Return (x, y) of the center of cell containing provided text 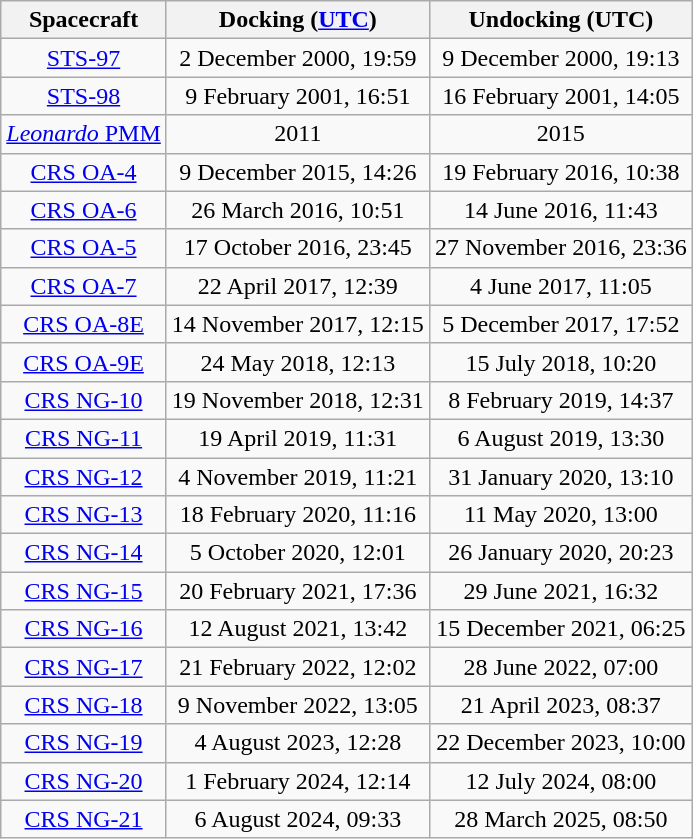
4 November 2019, 11:21 (298, 477)
15 December 2021, 06:25 (560, 629)
5 October 2020, 12:01 (298, 553)
21 April 2023, 08:37 (560, 705)
9 December 2000, 19:13 (560, 58)
9 November 2022, 13:05 (298, 705)
CRS OA-7 (84, 286)
16 February 2001, 14:05 (560, 96)
18 February 2020, 11:16 (298, 515)
CRS NG-14 (84, 553)
28 March 2025, 08:50 (560, 819)
9 February 2001, 16:51 (298, 96)
CRS OA-4 (84, 172)
CRS OA-8E (84, 324)
14 June 2016, 11:43 (560, 210)
2011 (298, 134)
14 November 2017, 12:15 (298, 324)
6 August 2024, 09:33 (298, 819)
12 August 2021, 13:42 (298, 629)
31 January 2020, 13:10 (560, 477)
6 August 2019, 13:30 (560, 438)
Spacecraft (84, 20)
20 February 2021, 17:36 (298, 591)
29 June 2021, 16:32 (560, 591)
24 May 2018, 12:13 (298, 362)
22 April 2017, 12:39 (298, 286)
CRS NG-11 (84, 438)
CRS NG-21 (84, 819)
CRS NG-17 (84, 667)
CRS NG-10 (84, 400)
19 November 2018, 12:31 (298, 400)
22 December 2023, 10:00 (560, 743)
2 December 2000, 19:59 (298, 58)
Docking (UTC) (298, 20)
CRS NG-19 (84, 743)
17 October 2016, 23:45 (298, 248)
28 June 2022, 07:00 (560, 667)
15 July 2018, 10:20 (560, 362)
STS-97 (84, 58)
CRS NG-12 (84, 477)
2015 (560, 134)
12 July 2024, 08:00 (560, 781)
CRS NG-16 (84, 629)
5 December 2017, 17:52 (560, 324)
4 June 2017, 11:05 (560, 286)
8 February 2019, 14:37 (560, 400)
9 December 2015, 14:26 (298, 172)
21 February 2022, 12:02 (298, 667)
CRS NG-13 (84, 515)
4 August 2023, 12:28 (298, 743)
19 April 2019, 11:31 (298, 438)
STS-98 (84, 96)
CRS NG-15 (84, 591)
CRS OA-5 (84, 248)
19 February 2016, 10:38 (560, 172)
26 March 2016, 10:51 (298, 210)
1 February 2024, 12:14 (298, 781)
CRS OA-9E (84, 362)
26 January 2020, 20:23 (560, 553)
CRS OA-6 (84, 210)
Undocking (UTC) (560, 20)
27 November 2016, 23:36 (560, 248)
CRS NG-20 (84, 781)
CRS NG-18 (84, 705)
Leonardo PMM (84, 134)
11 May 2020, 13:00 (560, 515)
